From the cell containing the given text, extract its center point as (X, Y) coordinate. 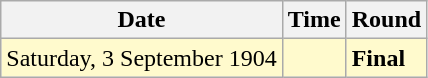
Time (314, 20)
Date (142, 20)
Round (386, 20)
Saturday, 3 September 1904 (142, 58)
Final (386, 58)
